Scan for the cell matching the given text and deliver its (x, y) coordinate at center. 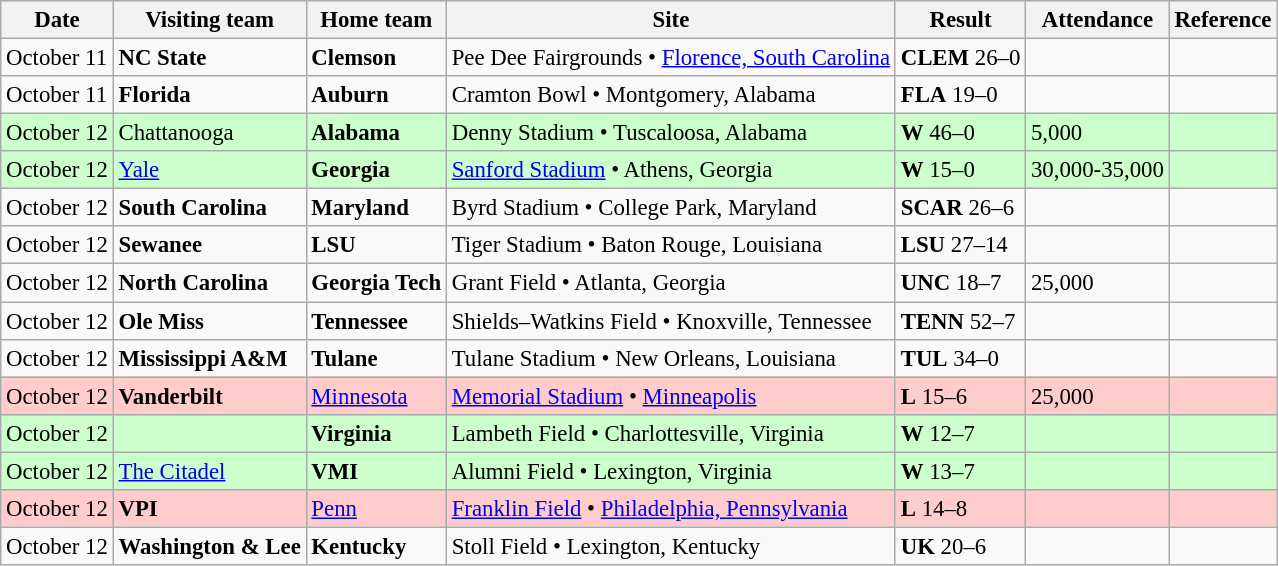
South Carolina (210, 208)
LSU 27–14 (960, 245)
Visiting team (210, 20)
W 13–7 (960, 471)
Lambeth Field • Charlottesville, Virginia (670, 433)
Washington & Lee (210, 546)
Georgia (376, 170)
Penn (376, 509)
VPI (210, 509)
Franklin Field • Philadelphia, Pennsylvania (670, 509)
L 14–8 (960, 509)
30,000-35,000 (1098, 170)
CLEM 26–0 (960, 58)
Memorial Stadium • Minneapolis (670, 396)
Virginia (376, 433)
Denny Stadium • Tuscaloosa, Alabama (670, 133)
FLA 19–0 (960, 95)
Tulane (376, 358)
Mississippi A&M (210, 358)
Minnesota (376, 396)
Yale (210, 170)
Site (670, 20)
Result (960, 20)
TUL 34–0 (960, 358)
The Citadel (210, 471)
Vanderbilt (210, 396)
Reference (1223, 20)
UNC 18–7 (960, 283)
TENN 52–7 (960, 321)
Auburn (376, 95)
Georgia Tech (376, 283)
W 46–0 (960, 133)
NC State (210, 58)
W 12–7 (960, 433)
VMI (376, 471)
UK 20–6 (960, 546)
Ole Miss (210, 321)
Byrd Stadium • College Park, Maryland (670, 208)
Pee Dee Fairgrounds • Florence, South Carolina (670, 58)
Grant Field • Atlanta, Georgia (670, 283)
Cramton Bowl • Montgomery, Alabama (670, 95)
Alabama (376, 133)
Date (57, 20)
Maryland (376, 208)
Stoll Field • Lexington, Kentucky (670, 546)
Tulane Stadium • New Orleans, Louisiana (670, 358)
Sanford Stadium • Athens, Georgia (670, 170)
5,000 (1098, 133)
L 15–6 (960, 396)
Kentucky (376, 546)
SCAR 26–6 (960, 208)
Sewanee (210, 245)
Home team (376, 20)
Chattanooga (210, 133)
Attendance (1098, 20)
Alumni Field • Lexington, Virginia (670, 471)
Florida (210, 95)
North Carolina (210, 283)
Clemson (376, 58)
W 15–0 (960, 170)
Shields–Watkins Field • Knoxville, Tennessee (670, 321)
Tiger Stadium • Baton Rouge, Louisiana (670, 245)
LSU (376, 245)
Tennessee (376, 321)
